Return (x, y) of the center of cell containing provided text 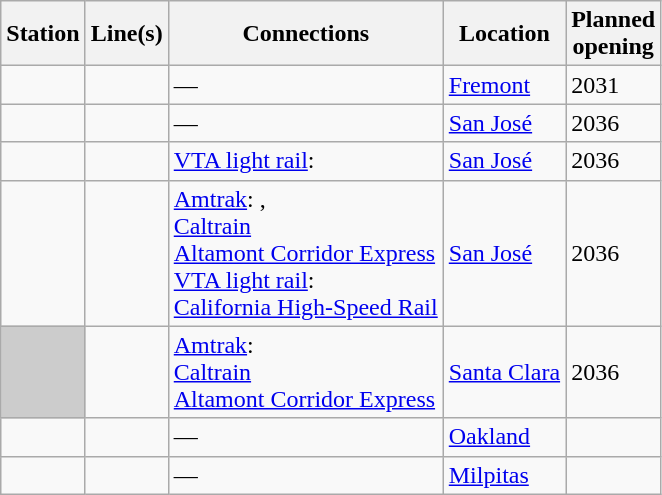
2031 (614, 85)
Fremont (504, 85)
Amtrak: , Caltrain Altamont Corridor Express VTA light rail: California High-Speed Rail (306, 253)
Santa Clara (504, 372)
Oakland (504, 437)
VTA light rail: (306, 161)
Plannedopening (614, 34)
Amtrak: Caltrain Altamont Corridor Express (306, 372)
Milpitas (504, 475)
Location (504, 34)
Station (43, 34)
Connections (306, 34)
Line(s) (126, 34)
